Determine the (X, Y) coordinate at the center of the cell enclosing the given text.  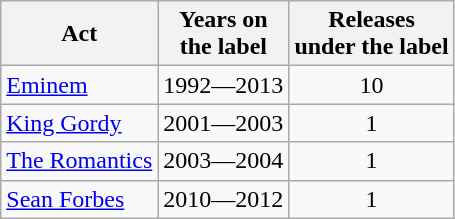
2010—2012 (224, 199)
Years on the label (224, 34)
The Romantics (80, 161)
King Gordy (80, 123)
1992—2013 (224, 85)
2003—2004 (224, 161)
Sean Forbes (80, 199)
Releases under the label (372, 34)
Eminem (80, 85)
Act (80, 34)
2001—2003 (224, 123)
10 (372, 85)
